Scan for the cell matching the given text and deliver its [X, Y] coordinate at center. 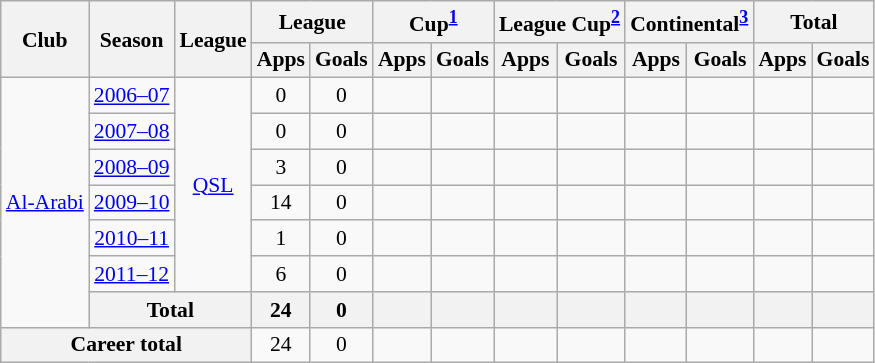
Club [45, 40]
Continental3 [689, 22]
2008–09 [132, 167]
14 [281, 203]
2009–10 [132, 203]
Career total [126, 345]
1 [281, 239]
3 [281, 167]
Season [132, 40]
Cup1 [434, 22]
2007–08 [132, 132]
6 [281, 274]
2010–11 [132, 239]
2006–07 [132, 96]
QSL [212, 185]
2011–12 [132, 274]
Al-Arabi [45, 202]
League Cup2 [560, 22]
